For the text-containing cell, return its midpoint in (x, y) coordinate format. 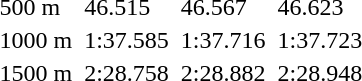
1:37.716 (223, 40)
1:37.585 (127, 40)
